From the cell containing the given text, extract its center point as (X, Y) coordinate. 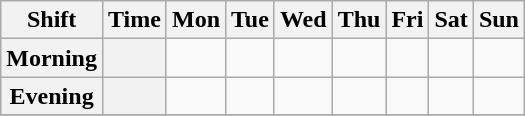
Wed (303, 20)
Mon (196, 20)
Fri (408, 20)
Thu (359, 20)
Tue (250, 20)
Sun (498, 20)
Morning (52, 58)
Evening (52, 96)
Shift (52, 20)
Time (134, 20)
Sat (451, 20)
